From the cell containing the given text, extract its center point as (x, y) coordinate. 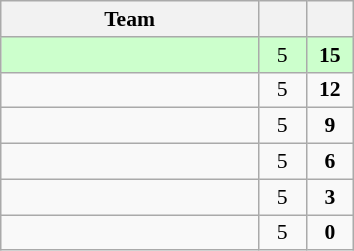
0 (330, 233)
15 (330, 55)
Team (130, 19)
6 (330, 162)
12 (330, 90)
9 (330, 126)
3 (330, 197)
